Capture the cell that displays the provided text and extract its [X, Y] central coordinate. 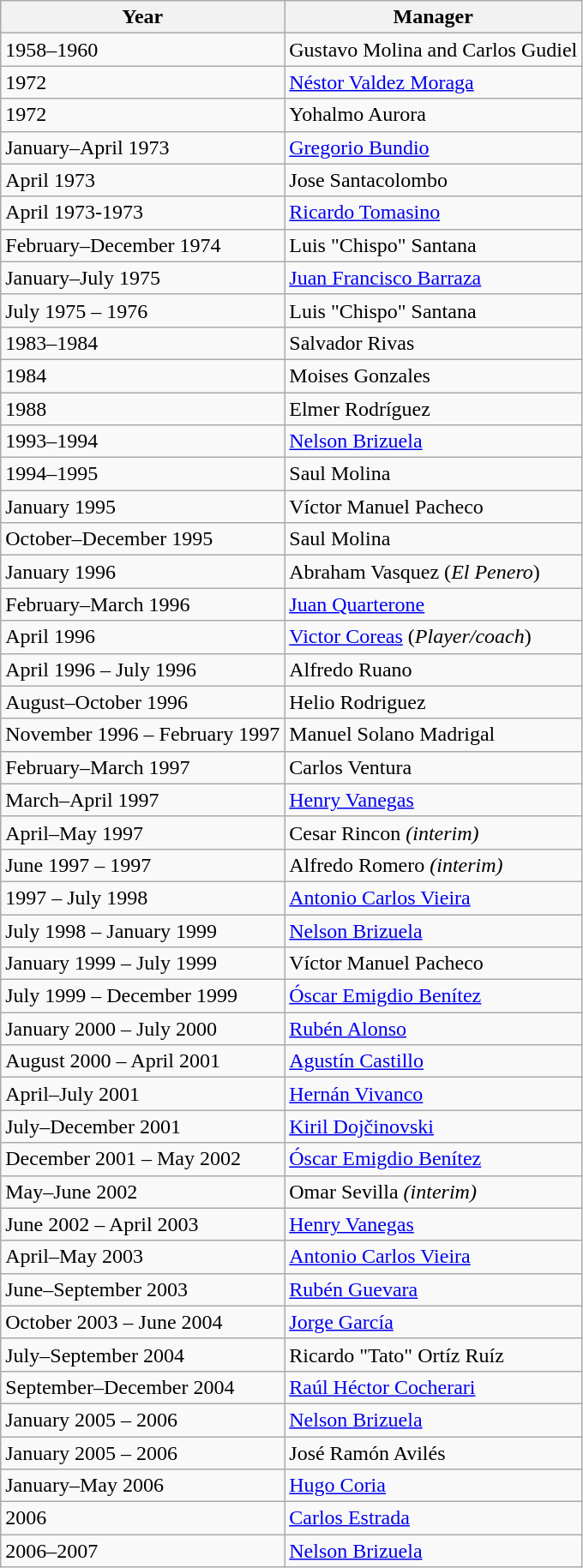
Kiril Dojčinovski [434, 1126]
1997 – July 1998 [142, 898]
1958–1960 [142, 50]
July–December 2001 [142, 1126]
Carlos Ventura [434, 767]
Rubén Alonso [434, 1029]
Yohalmo Aurora [434, 115]
March–April 1997 [142, 800]
February–March 1997 [142, 767]
2006–2007 [142, 1551]
Carlos Estrada [434, 1518]
Manager [434, 17]
Hugo Coria [434, 1486]
January–May 2006 [142, 1486]
December 2001 – May 2002 [142, 1159]
Rubén Guevara [434, 1289]
August–October 1996 [142, 702]
Manuel Solano Madrigal [434, 735]
Ricardo "Tato" Ortíz Ruíz [434, 1355]
1983–1984 [142, 343]
1988 [142, 409]
Néstor Valdez Moraga [434, 82]
2006 [142, 1518]
June 1997 – 1997 [142, 865]
Juan Francisco Barraza [434, 278]
February–December 1974 [142, 245]
October–December 1995 [142, 539]
August 2000 – April 2001 [142, 1061]
February–March 1996 [142, 604]
July 1998 – January 1999 [142, 930]
Alfredo Ruano [434, 670]
July 1999 – December 1999 [142, 996]
Cesar Rincon (interim) [434, 832]
January 1996 [142, 572]
January–July 1975 [142, 278]
Elmer Rodríguez [434, 409]
1984 [142, 375]
Helio Rodriguez [434, 702]
April 1996 [142, 637]
April 1996 – July 1996 [142, 670]
January 1999 – July 1999 [142, 964]
October 2003 – June 2004 [142, 1322]
July 1975 – 1976 [142, 310]
Juan Quarterone [434, 604]
Hernán Vivanco [434, 1094]
April–July 2001 [142, 1094]
Raúl Héctor Cocherari [434, 1387]
Jorge García [434, 1322]
José Ramón Avilés [434, 1453]
May–June 2002 [142, 1192]
Gregorio Bundio [434, 147]
July–September 2004 [142, 1355]
Victor Coreas (Player/coach) [434, 637]
Moises Gonzales [434, 375]
April–May 2003 [142, 1257]
November 1996 – February 1997 [142, 735]
Jose Santacolombo [434, 180]
Ricardo Tomasino [434, 213]
Agustín Castillo [434, 1061]
1993–1994 [142, 442]
Omar Sevilla (interim) [434, 1192]
January–April 1973 [142, 147]
January 2000 – July 2000 [142, 1029]
Salvador Rivas [434, 343]
January 1995 [142, 507]
Abraham Vasquez (El Penero) [434, 572]
April 1973-1973 [142, 213]
April–May 1997 [142, 832]
June 2002 – April 2003 [142, 1224]
Alfredo Romero (interim) [434, 865]
April 1973 [142, 180]
September–December 2004 [142, 1387]
Gustavo Molina and Carlos Gudiel [434, 50]
June–September 2003 [142, 1289]
Year [142, 17]
1994–1995 [142, 474]
